Output the (X, Y) coordinate of the center of the cell containing the given text.  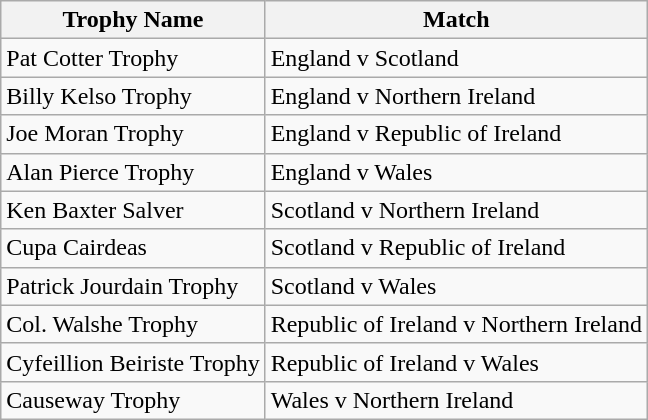
Patrick Jourdain Trophy (133, 286)
England v Republic of Ireland (456, 134)
Alan Pierce Trophy (133, 172)
England v Scotland (456, 58)
Joe Moran Trophy (133, 134)
Scotland v Northern Ireland (456, 210)
Billy Kelso Trophy (133, 96)
England v Northern Ireland (456, 96)
Republic of Ireland v Wales (456, 362)
Scotland v Republic of Ireland (456, 248)
Pat Cotter Trophy (133, 58)
Wales v Northern Ireland (456, 400)
Cyfeillion Beiriste Trophy (133, 362)
England v Wales (456, 172)
Ken Baxter Salver (133, 210)
Cupa Cairdeas (133, 248)
Republic of Ireland v Northern Ireland (456, 324)
Scotland v Wales (456, 286)
Match (456, 20)
Causeway Trophy (133, 400)
Col. Walshe Trophy (133, 324)
Trophy Name (133, 20)
